Identify which cell holds the provided text, then report its [X, Y] central coordinate. 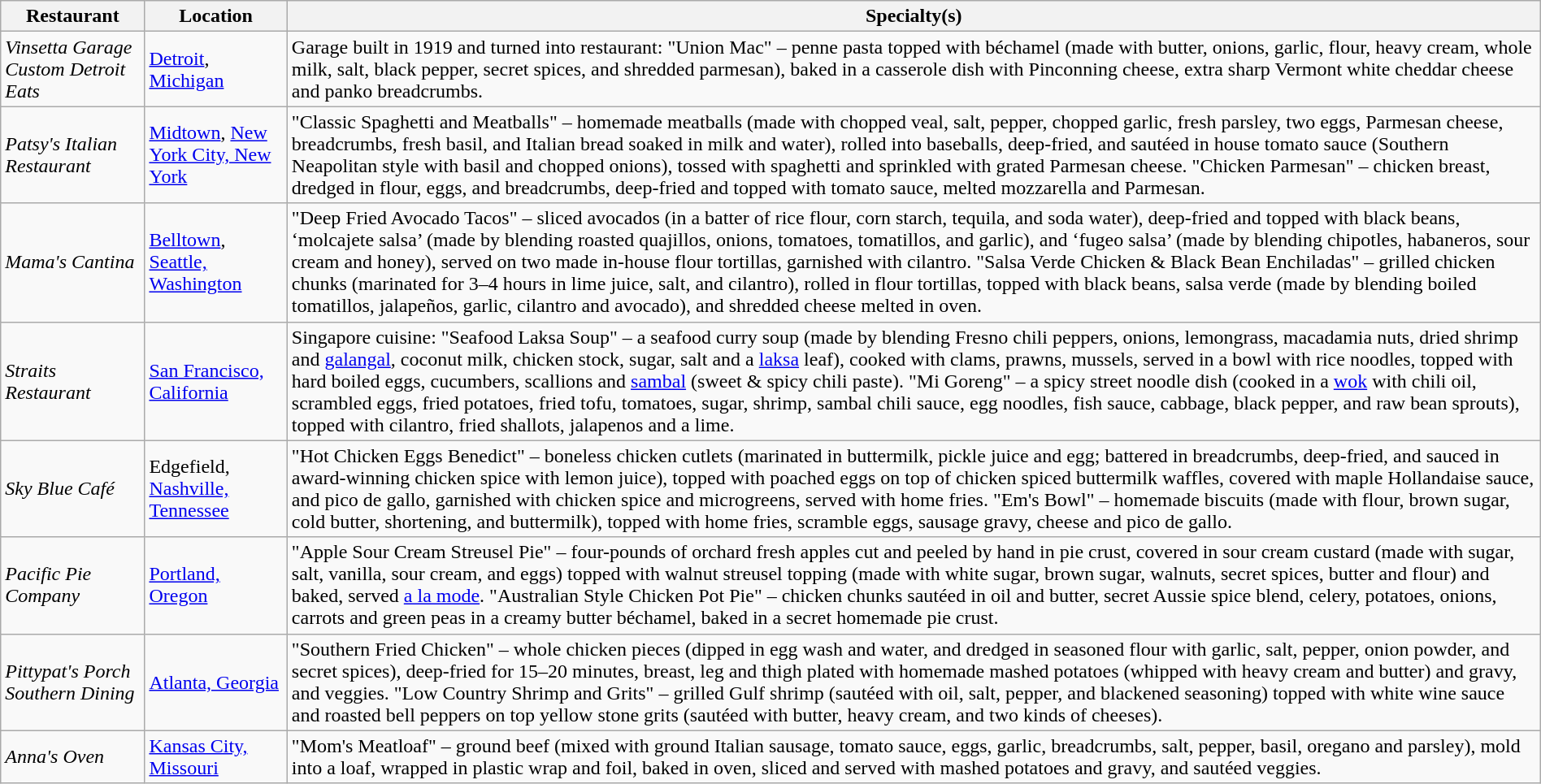
Portland, Oregon [216, 585]
Sky Blue Café [73, 489]
Mama's Cantina [73, 262]
Detroit, Michigan [216, 69]
Anna's Oven [73, 757]
Kansas City, Missouri [216, 757]
Patsy's Italian Restaurant [73, 154]
Atlanta, Georgia [216, 682]
Location [216, 16]
Straits Restaurant [73, 381]
Edgefield, Nashville, Tennessee [216, 489]
Belltown, Seattle, Washington [216, 262]
Specialty(s) [914, 16]
Vinsetta Garage Custom Detroit Eats [73, 69]
Restaurant [73, 16]
Midtown, New York City, New York [216, 154]
San Francisco, California [216, 381]
Pacific Pie Company [73, 585]
Pittypat's Porch Southern Dining [73, 682]
